Determine the (X, Y) coordinate at the center of the cell enclosing the given text.  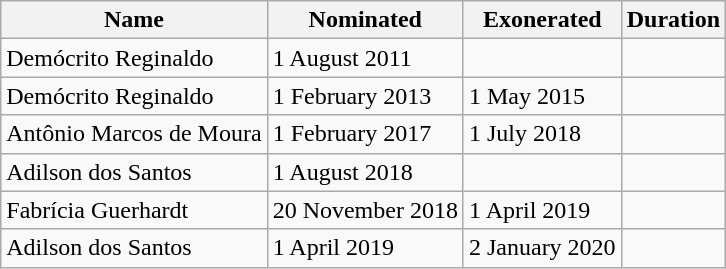
2 January 2020 (542, 248)
Name (134, 20)
1 February 2017 (365, 134)
1 May 2015 (542, 96)
Antônio Marcos de Moura (134, 134)
1 August 2011 (365, 58)
1 February 2013 (365, 96)
Nominated (365, 20)
Exonerated (542, 20)
Duration (673, 20)
20 November 2018 (365, 210)
1 July 2018 (542, 134)
Fabrícia Guerhardt (134, 210)
1 August 2018 (365, 172)
